Scan for the cell matching the given text and deliver its [X, Y] coordinate at center. 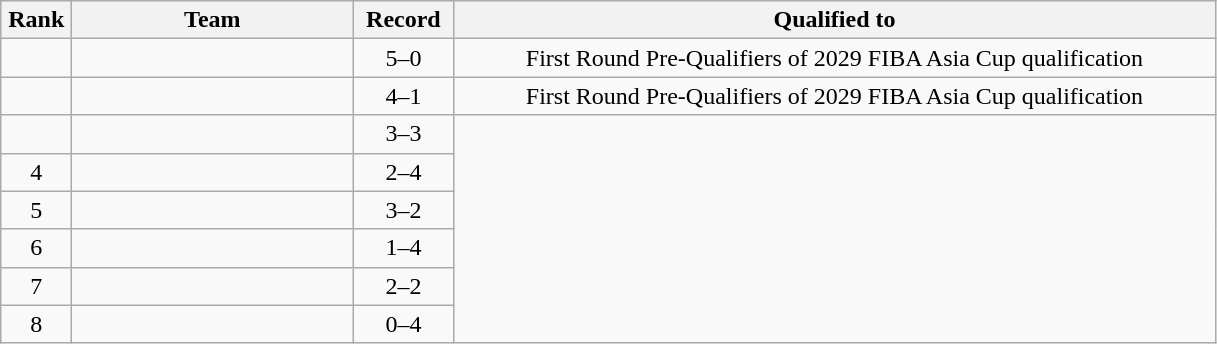
6 [36, 248]
Qualified to [834, 20]
8 [36, 324]
4 [36, 172]
0–4 [404, 324]
2–4 [404, 172]
5–0 [404, 58]
3–3 [404, 134]
7 [36, 286]
2–2 [404, 286]
1–4 [404, 248]
4–1 [404, 96]
Team [212, 20]
5 [36, 210]
Record [404, 20]
Rank [36, 20]
3–2 [404, 210]
